Locate the cell with the specified text and output its (x, y) center coordinate. 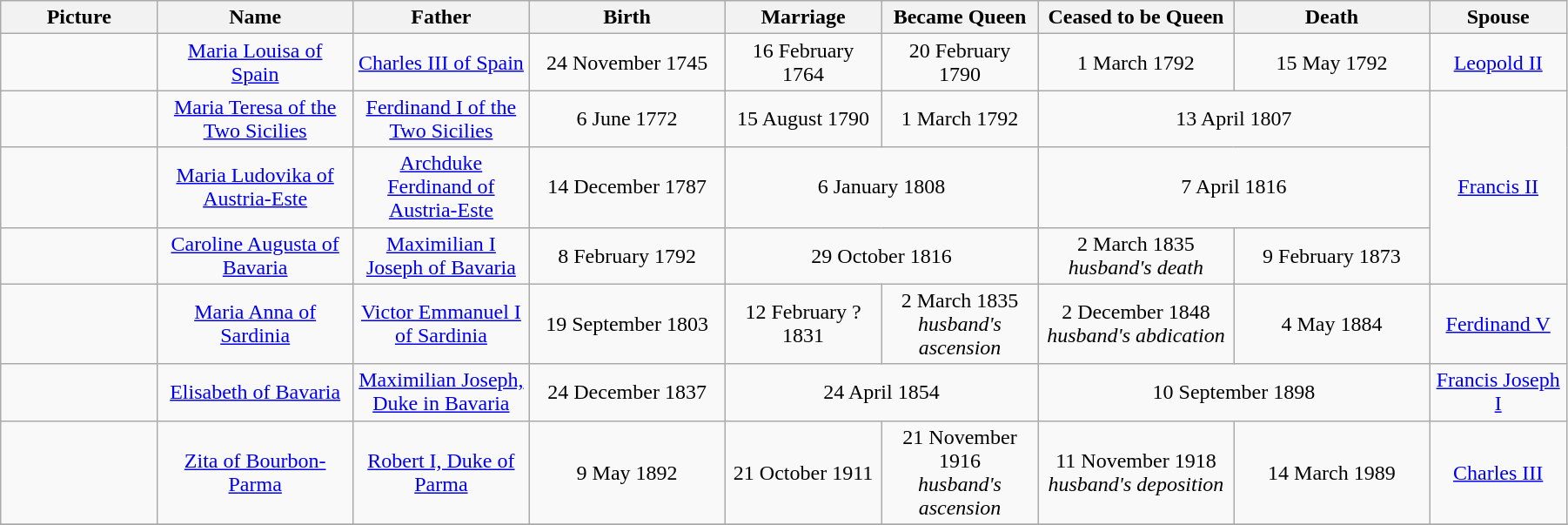
Ceased to be Queen (1136, 17)
Maria Anna of Sardinia (256, 324)
Ferdinand I of the Two Sicilies (441, 118)
Francis Joseph I (1498, 392)
14 December 1787 (627, 187)
21 November 1916husband's ascension (960, 472)
Maximilian Joseph, Duke in Bavaria (441, 392)
20 February 1790 (960, 63)
9 February 1873 (1331, 256)
Maria Teresa of the Two Sicilies (256, 118)
Elisabeth of Bavaria (256, 392)
2 March 1835husband's ascension (960, 324)
2 December 1848husband's abdication (1136, 324)
15 August 1790 (803, 118)
Leopold II (1498, 63)
Death (1331, 17)
Maria Louisa of Spain (256, 63)
Ferdinand V (1498, 324)
24 April 1854 (881, 392)
7 April 1816 (1234, 187)
12 February ? 1831 (803, 324)
Picture (79, 17)
Became Queen (960, 17)
8 February 1792 (627, 256)
6 June 1772 (627, 118)
Charles III of Spain (441, 63)
19 September 1803 (627, 324)
24 December 1837 (627, 392)
2 March 1835husband's death (1136, 256)
Birth (627, 17)
9 May 1892 (627, 472)
Maria Ludovika of Austria-Este (256, 187)
Archduke Ferdinand of Austria-Este (441, 187)
Francis II (1498, 187)
Spouse (1498, 17)
16 February 1764 (803, 63)
Maximilian I Joseph of Bavaria (441, 256)
11 November 1918husband's deposition (1136, 472)
4 May 1884 (1331, 324)
Charles III (1498, 472)
Victor Emmanuel I of Sardinia (441, 324)
Caroline Augusta of Bavaria (256, 256)
Name (256, 17)
Zita of Bourbon-Parma (256, 472)
24 November 1745 (627, 63)
14 March 1989 (1331, 472)
6 January 1808 (881, 187)
15 May 1792 (1331, 63)
Robert I, Duke of Parma (441, 472)
21 October 1911 (803, 472)
Father (441, 17)
10 September 1898 (1234, 392)
Marriage (803, 17)
13 April 1807 (1234, 118)
29 October 1816 (881, 256)
